Pinpoint the cell where the given text exists, returning its (x, y) midpoint coordinate. 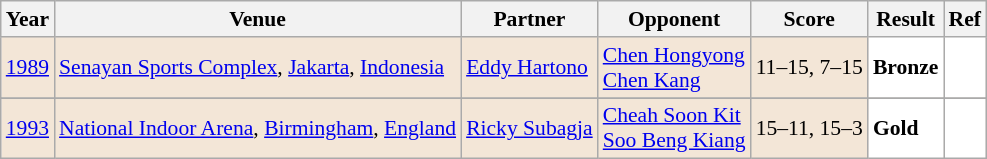
15–11, 15–3 (810, 128)
1993 (28, 128)
1989 (28, 68)
Ricky Subagja (530, 128)
Senayan Sports Complex, Jakarta, Indonesia (258, 68)
Score (810, 19)
Partner (530, 19)
Venue (258, 19)
Result (906, 19)
National Indoor Arena, Birmingham, England (258, 128)
Cheah Soon Kit Soo Beng Kiang (674, 128)
Bronze (906, 68)
Ref (965, 19)
11–15, 7–15 (810, 68)
Eddy Hartono (530, 68)
Opponent (674, 19)
Year (28, 19)
Chen Hongyong Chen Kang (674, 68)
Gold (906, 128)
